Search for the cell housing the specified text and yield its [X, Y] center coordinate. 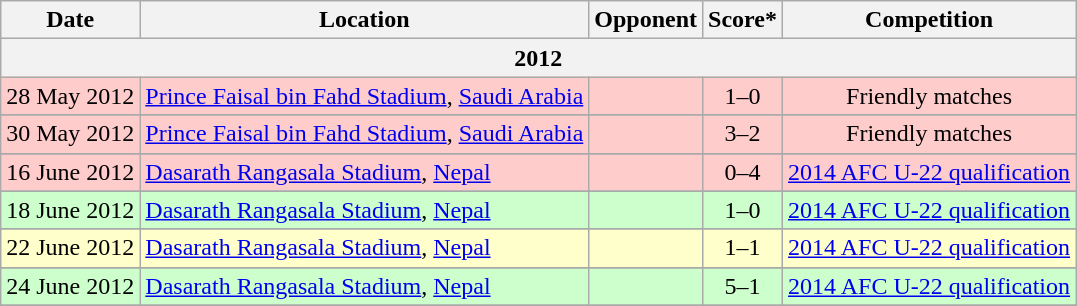
24 June 2012 [70, 286]
22 June 2012 [70, 248]
Competition [930, 20]
3–2 [743, 134]
28 May 2012 [70, 96]
16 June 2012 [70, 172]
Opponent [646, 20]
18 June 2012 [70, 210]
5–1 [743, 286]
1–1 [743, 248]
2012 [538, 58]
Score* [743, 20]
0–4 [743, 172]
Date [70, 20]
30 May 2012 [70, 134]
Location [364, 20]
